Extract the (X, Y) coordinate from the center of the cell holding the provided text.  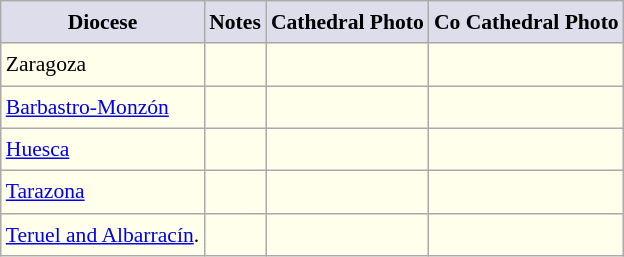
Notes (235, 22)
Huesca (102, 150)
Barbastro-Monzón (102, 108)
Co Cathedral Photo (526, 22)
Diocese (102, 22)
Teruel and Albarracín. (102, 236)
Tarazona (102, 192)
Zaragoza (102, 66)
Cathedral Photo (348, 22)
